Locate the cell with the specified text and output its [X, Y] center coordinate. 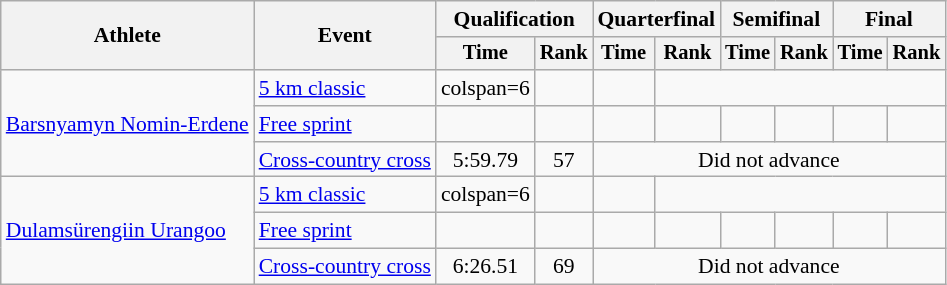
Barsnyamyn Nomin-Erdene [128, 124]
5:59.79 [486, 160]
57 [564, 160]
Semifinal [776, 19]
6:26.51 [486, 267]
Athlete [128, 36]
Qualification [514, 19]
69 [564, 267]
Event [345, 36]
Quarterfinal [656, 19]
Dulamsürengiin Urangoo [128, 230]
Final [889, 19]
